Find where the given text appears and provide that cell's center as (x, y) coordinate. 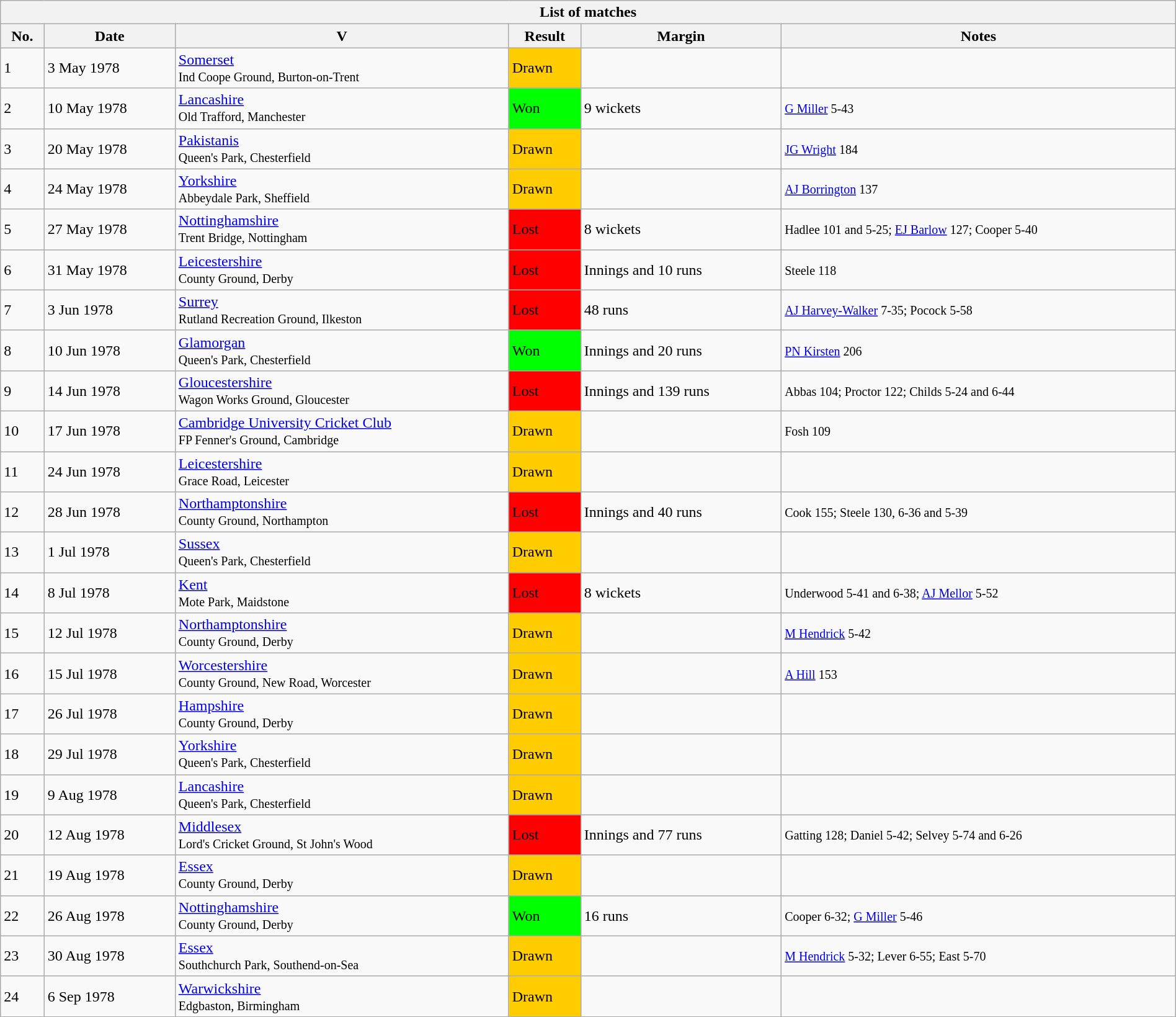
3 (22, 149)
10 May 1978 (109, 108)
9 wickets (681, 108)
WorcestershireCounty Ground, New Road, Worcester (342, 674)
V (342, 36)
Pakistanis Queen's Park, Chesterfield (342, 149)
6 Sep 1978 (109, 997)
AJ Harvey-Walker 7-35; Pocock 5-58 (979, 310)
10 (22, 431)
17 (22, 714)
Middlesex Lord's Cricket Ground, St John's Wood (342, 835)
8 Jul 1978 (109, 593)
Innings and 20 runs (681, 350)
1 Jul 1978 (109, 552)
Cooper 6-32; G Miller 5-46 (979, 916)
Northamptonshire County Ground, Derby (342, 633)
26 Aug 1978 (109, 916)
26 Jul 1978 (109, 714)
HampshireCounty Ground, Derby (342, 714)
18 (22, 755)
23 (22, 956)
Lancashire Queen's Park, Chesterfield (342, 794)
11 (22, 472)
19 (22, 794)
Surrey Rutland Recreation Ground, Ilkeston (342, 310)
JG Wright 184 (979, 149)
12 Aug 1978 (109, 835)
7 (22, 310)
Result (545, 36)
Gloucestershire Wagon Works Ground, Gloucester (342, 391)
Innings and 10 runs (681, 269)
13 (22, 552)
14 Jun 1978 (109, 391)
48 runs (681, 310)
Steele 118 (979, 269)
Underwood 5-41 and 6-38; AJ Mellor 5-52 (979, 593)
Glamorgan Queen's Park, Chesterfield (342, 350)
Innings and 77 runs (681, 835)
19 Aug 1978 (109, 875)
Date (109, 36)
Essex County Ground, Derby (342, 875)
YorkshireQueen's Park, Chesterfield (342, 755)
Warwickshire Edgbaston, Birmingham (342, 997)
Innings and 139 runs (681, 391)
YorkshireAbbeydale Park, Sheffield (342, 189)
2 (22, 108)
6 (22, 269)
14 (22, 593)
Kent Mote Park, Maidstone (342, 593)
15 Jul 1978 (109, 674)
G Miller 5-43 (979, 108)
Gatting 128; Daniel 5-42; Selvey 5-74 and 6-26 (979, 835)
Fosh 109 (979, 431)
Lancashire Old Trafford, Manchester (342, 108)
31 May 1978 (109, 269)
SomersetInd Coope Ground, Burton-on-Trent (342, 68)
22 (22, 916)
24 Jun 1978 (109, 472)
A Hill 153 (979, 674)
8 (22, 350)
No. (22, 36)
Sussex Queen's Park, Chesterfield (342, 552)
28 Jun 1978 (109, 513)
12 (22, 513)
20 (22, 835)
Nottinghamshire Trent Bridge, Nottingham (342, 230)
Cambridge University Cricket Club FP Fenner's Ground, Cambridge (342, 431)
27 May 1978 (109, 230)
List of matches (588, 12)
Margin (681, 36)
9 Aug 1978 (109, 794)
AJ Borrington 137 (979, 189)
Notes (979, 36)
30 Aug 1978 (109, 956)
1 (22, 68)
3 May 1978 (109, 68)
16 runs (681, 916)
Northamptonshire County Ground, Northampton (342, 513)
Cook 155; Steele 130, 6-36 and 5-39 (979, 513)
PN Kirsten 206 (979, 350)
Essex Southchurch Park, Southend-on-Sea (342, 956)
M Hendrick 5-42 (979, 633)
LeicestershireGrace Road, Leicester (342, 472)
Nottinghamshire County Ground, Derby (342, 916)
Abbas 104; Proctor 122; Childs 5-24 and 6-44 (979, 391)
Innings and 40 runs (681, 513)
24 (22, 997)
5 (22, 230)
17 Jun 1978 (109, 431)
21 (22, 875)
9 (22, 391)
29 Jul 1978 (109, 755)
12 Jul 1978 (109, 633)
15 (22, 633)
16 (22, 674)
20 May 1978 (109, 149)
3 Jun 1978 (109, 310)
Hadlee 101 and 5-25; EJ Barlow 127; Cooper 5-40 (979, 230)
LeicestershireCounty Ground, Derby (342, 269)
24 May 1978 (109, 189)
4 (22, 189)
M Hendrick 5-32; Lever 6-55; East 5-70 (979, 956)
10 Jun 1978 (109, 350)
